Find where the given text appears and provide that cell's center as (x, y) coordinate. 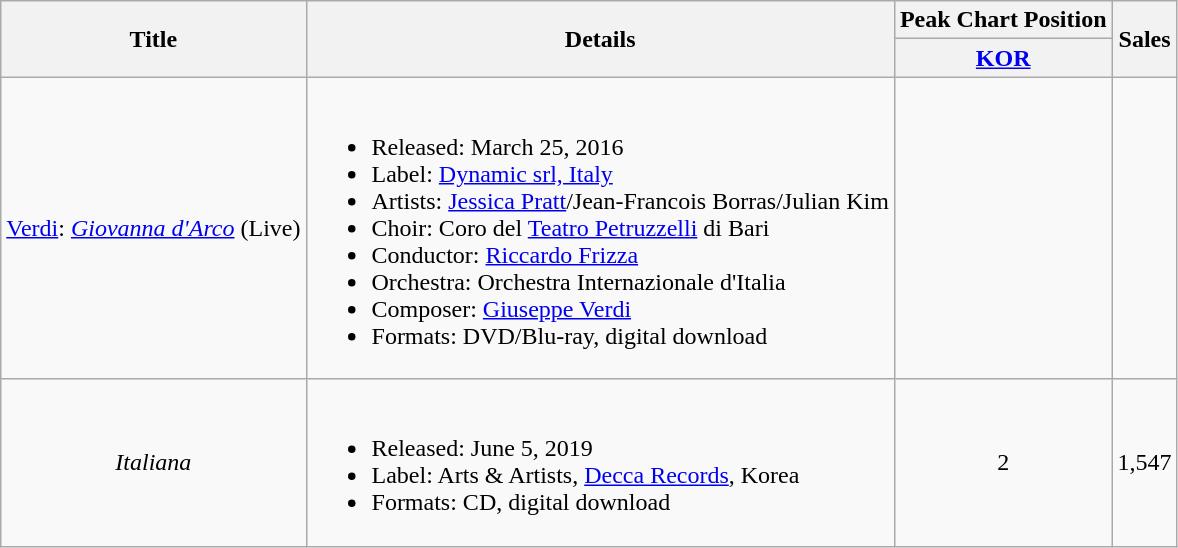
Italiana (154, 462)
Peak Chart Position (1003, 20)
Title (154, 39)
2 (1003, 462)
Released: June 5, 2019Label: Arts & Artists, Decca Records, KoreaFormats: CD, digital download (600, 462)
Verdi: Giovanna d'Arco (Live) (154, 228)
Details (600, 39)
1,547 (1144, 462)
Sales (1144, 39)
KOR (1003, 58)
